Search for the cell housing the specified text and yield its [X, Y] center coordinate. 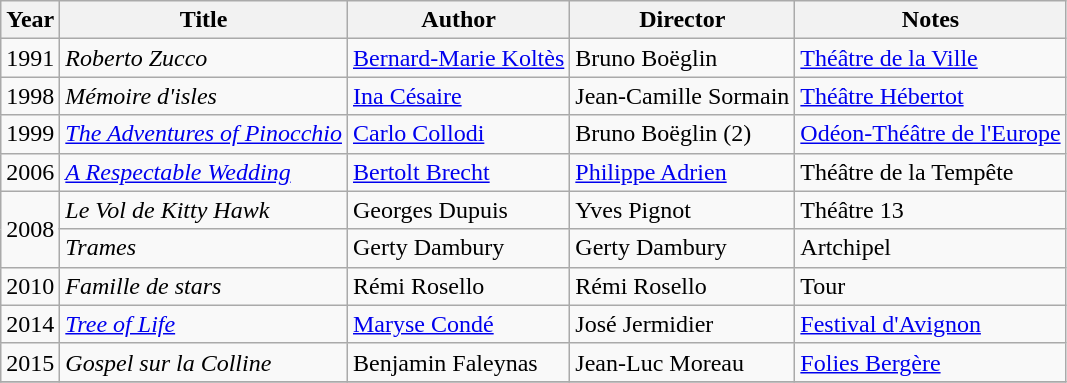
Year [30, 20]
Gospel sur la Colline [204, 362]
1998 [30, 96]
Famille de stars [204, 286]
Folies Bergère [930, 362]
Yves Pignot [682, 210]
The Adventures of Pinocchio [204, 134]
1999 [30, 134]
Trames [204, 248]
Philippe Adrien [682, 172]
Roberto Zucco [204, 58]
Le Vol de Kitty Hawk [204, 210]
Bruno Boëglin (2) [682, 134]
Jean-Camille Sormain [682, 96]
Benjamin Faleynas [458, 362]
Bruno Boëglin [682, 58]
Notes [930, 20]
José Jermidier [682, 324]
Mémoire d'isles [204, 96]
2008 [30, 229]
Ina Césaire [458, 96]
2014 [30, 324]
A Respectable Wedding [204, 172]
Title [204, 20]
Théâtre de la Ville [930, 58]
Tour [930, 286]
Carlo Collodi [458, 134]
Artchipel [930, 248]
Director [682, 20]
Théâtre Hébertot [930, 96]
Festival d'Avignon [930, 324]
Bernard-Marie Koltès [458, 58]
2010 [30, 286]
Georges Dupuis [458, 210]
Author [458, 20]
Odéon-Théâtre de l'Europe [930, 134]
Maryse Condé [458, 324]
Tree of Life [204, 324]
Jean-Luc Moreau [682, 362]
Théâtre de la Tempête [930, 172]
2015 [30, 362]
Bertolt Brecht [458, 172]
Théâtre 13 [930, 210]
1991 [30, 58]
2006 [30, 172]
